Detect which cell encompasses the target text, then output its [x, y] center coordinate. 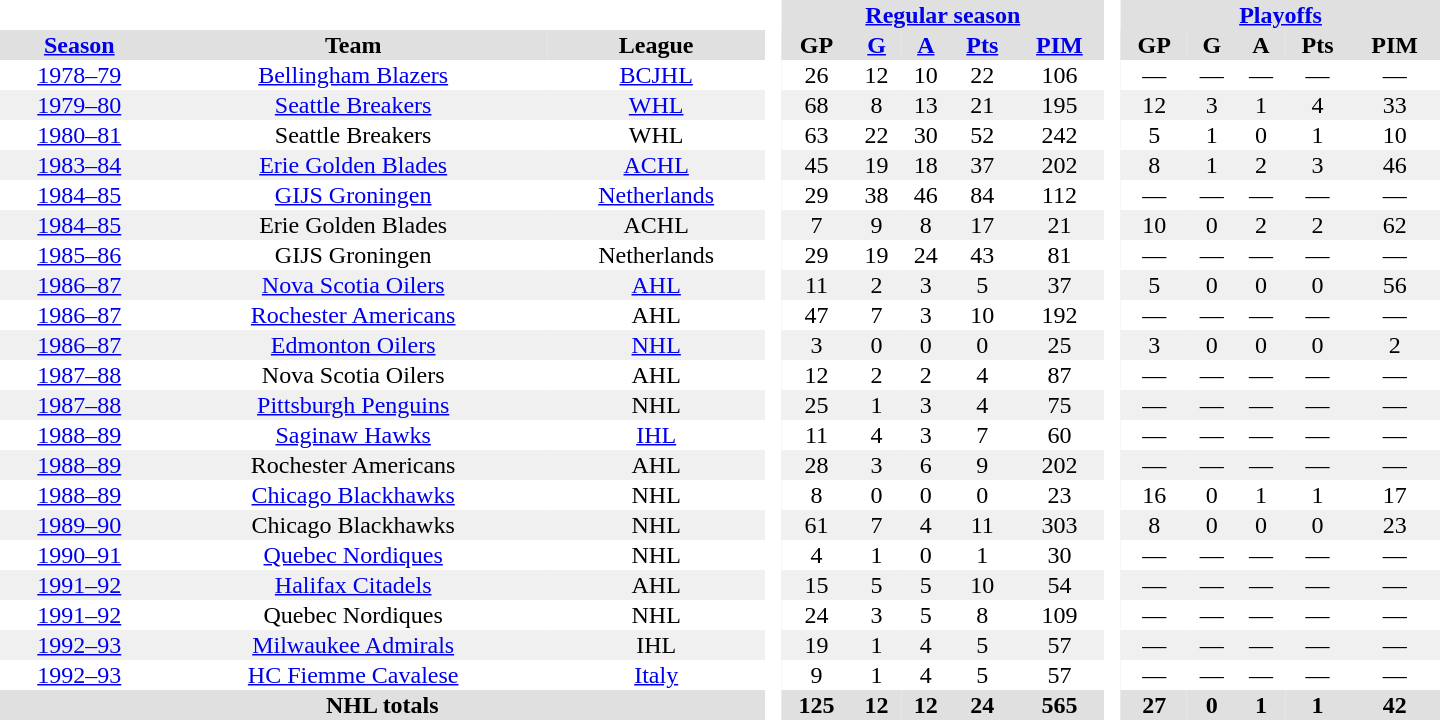
52 [982, 135]
112 [1059, 195]
47 [816, 315]
Season [80, 45]
Edmonton Oilers [354, 345]
56 [1394, 285]
Italy [656, 675]
Milwaukee Admirals [354, 645]
565 [1059, 705]
1989–90 [80, 525]
Team [354, 45]
125 [816, 705]
6 [926, 465]
192 [1059, 315]
33 [1394, 105]
28 [816, 465]
Halifax Citadels [354, 585]
Bellingham Blazers [354, 75]
62 [1394, 225]
BCJHL [656, 75]
54 [1059, 585]
Regular season [943, 15]
16 [1154, 495]
1978–79 [80, 75]
League [656, 45]
61 [816, 525]
Playoffs [1280, 15]
1980–81 [80, 135]
42 [1394, 705]
75 [1059, 405]
84 [982, 195]
1983–84 [80, 165]
106 [1059, 75]
43 [982, 255]
18 [926, 165]
15 [816, 585]
27 [1154, 705]
242 [1059, 135]
87 [1059, 375]
13 [926, 105]
1990–91 [80, 555]
26 [816, 75]
38 [876, 195]
63 [816, 135]
1979–80 [80, 105]
68 [816, 105]
45 [816, 165]
Saginaw Hawks [354, 435]
109 [1059, 615]
60 [1059, 435]
1985–86 [80, 255]
Pittsburgh Penguins [354, 405]
195 [1059, 105]
303 [1059, 525]
81 [1059, 255]
NHL totals [382, 705]
HC Fiemme Cavalese [354, 675]
